Output the [X, Y] coordinate of the center of the cell containing the given text.  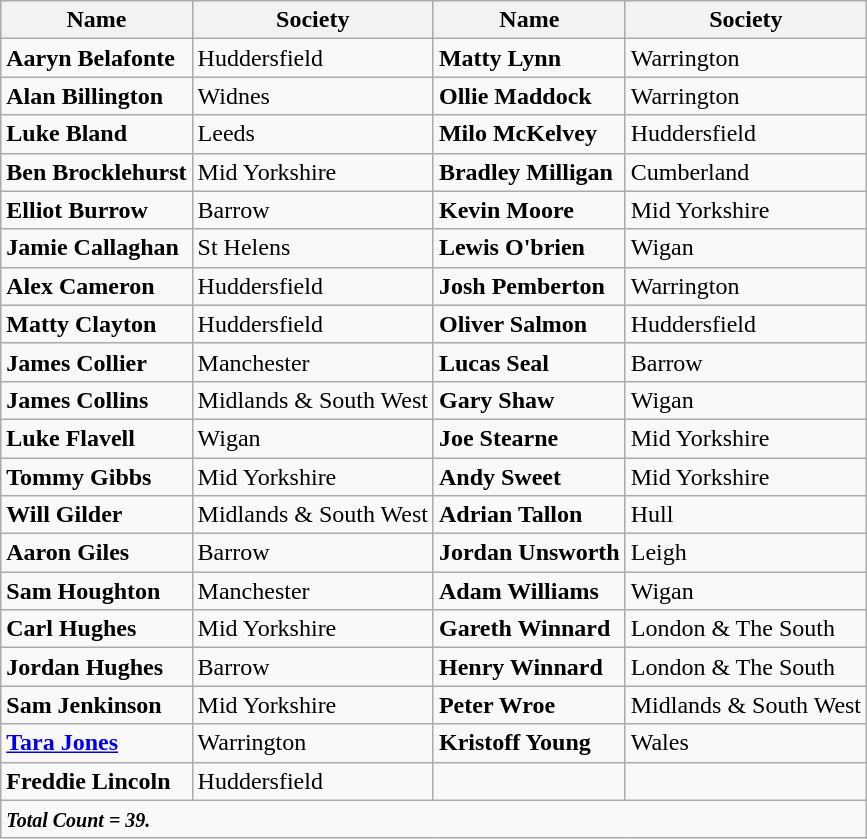
Joe Stearne [529, 438]
Tara Jones [96, 743]
James Collier [96, 362]
Wales [746, 743]
Gary Shaw [529, 400]
Sam Houghton [96, 591]
Widnes [312, 96]
Ben Brocklehurst [96, 172]
Kevin Moore [529, 210]
Bradley Milligan [529, 172]
St Helens [312, 248]
James Collins [96, 400]
Oliver Salmon [529, 324]
Lewis O'brien [529, 248]
Will Gilder [96, 515]
Josh Pemberton [529, 286]
Cumberland [746, 172]
Henry Winnard [529, 667]
Gareth Winnard [529, 629]
Leeds [312, 134]
Matty Lynn [529, 58]
Total Count = 39. [434, 819]
Luke Bland [96, 134]
Carl Hughes [96, 629]
Adam Williams [529, 591]
Matty Clayton [96, 324]
Hull [746, 515]
Tommy Gibbs [96, 477]
Alan Billington [96, 96]
Peter Wroe [529, 705]
Sam Jenkinson [96, 705]
Alex Cameron [96, 286]
Freddie Lincoln [96, 781]
Lucas Seal [529, 362]
Ollie Maddock [529, 96]
Leigh [746, 553]
Luke Flavell [96, 438]
Milo McKelvey [529, 134]
Elliot Burrow [96, 210]
Kristoff Young [529, 743]
Andy Sweet [529, 477]
Aaron Giles [96, 553]
Jordan Hughes [96, 667]
Adrian Tallon [529, 515]
Jordan Unsworth [529, 553]
Aaryn Belafonte [96, 58]
Jamie Callaghan [96, 248]
